Return [X, Y] of the center of cell containing provided text 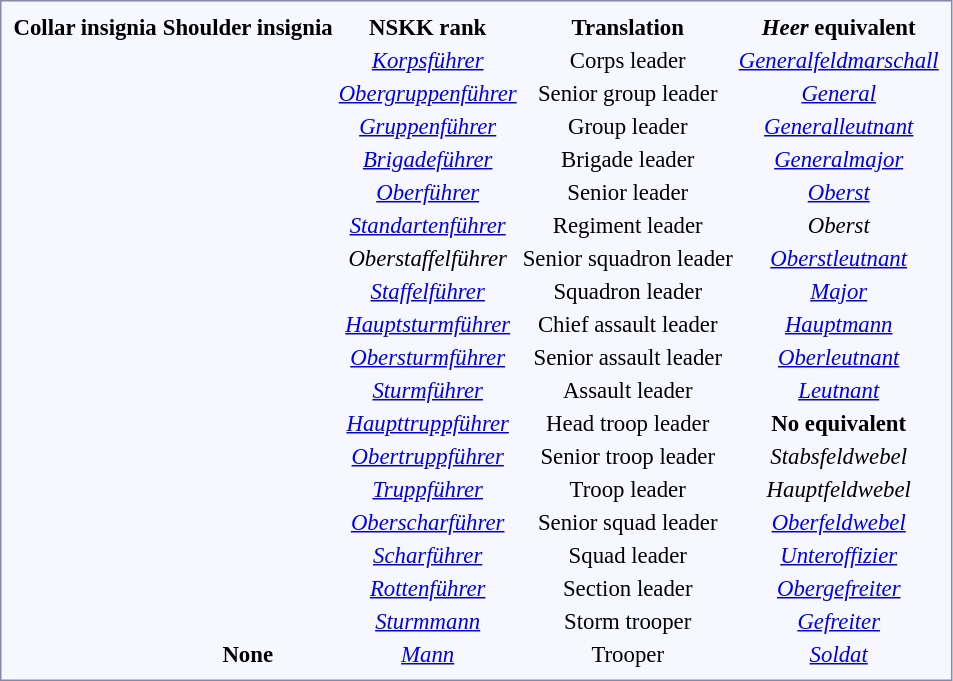
Gefreiter [838, 621]
Senior troop leader [628, 456]
Mann [428, 654]
Assault leader [628, 390]
Oberstaffelführer [428, 258]
Oberführer [428, 192]
Senior leader [628, 192]
Obertruppführer [428, 456]
Trooper [628, 654]
Senior assault leader [628, 357]
Truppführer [428, 489]
Senior group leader [628, 93]
Senior squad leader [628, 522]
Unteroffizier [838, 555]
Translation [628, 27]
Scharführer [428, 555]
Heer equivalent [838, 27]
Staffelführer [428, 291]
Obersturmführer [428, 357]
Gruppenführer [428, 126]
General [838, 93]
Troop leader [628, 489]
Senior squadron leader [628, 258]
Squadron leader [628, 291]
Obergefreiter [838, 588]
Generalmajor [838, 159]
Korpsführer [428, 60]
Brigadeführer [428, 159]
Hauptfeldwebel [838, 489]
Sturmmann [428, 621]
Hauptmann [838, 324]
Brigade leader [628, 159]
Oberscharführer [428, 522]
Collar insignia [85, 27]
Storm trooper [628, 621]
Squad leader [628, 555]
Major [838, 291]
Oberstleutnant [838, 258]
Sturmführer [428, 390]
Stabsfeldwebel [838, 456]
Hauptsturmführer [428, 324]
Section leader [628, 588]
Rottenführer [428, 588]
Chief assault leader [628, 324]
Oberleutnant [838, 357]
Oberfeldwebel [838, 522]
No equivalent [838, 423]
NSKK rank [428, 27]
Standartenführer [428, 225]
None [248, 654]
Head troop leader [628, 423]
Corps leader [628, 60]
Group leader [628, 126]
Obergruppenführer [428, 93]
Soldat [838, 654]
Haupttruppführer [428, 423]
Leutnant [838, 390]
Shoulder insignia [248, 27]
Generalleutnant [838, 126]
Generalfeldmarschall [838, 60]
Regiment leader [628, 225]
